Provide the [X, Y] coordinate of the cell's center where the given text is located.  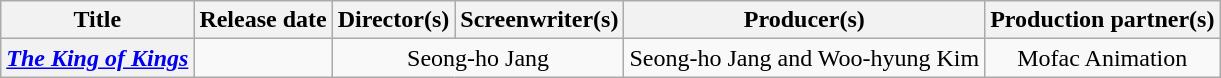
Seong-ho Jang [478, 58]
Title [98, 20]
Production partner(s) [1102, 20]
Release date [263, 20]
Seong-ho Jang and Woo-hyung Kim [804, 58]
Screenwriter(s) [540, 20]
Director(s) [394, 20]
Producer(s) [804, 20]
The King of Kings [98, 58]
Mofac Animation [1102, 58]
